Provide the (x, y) coordinate of the cell's center where the given text is located.  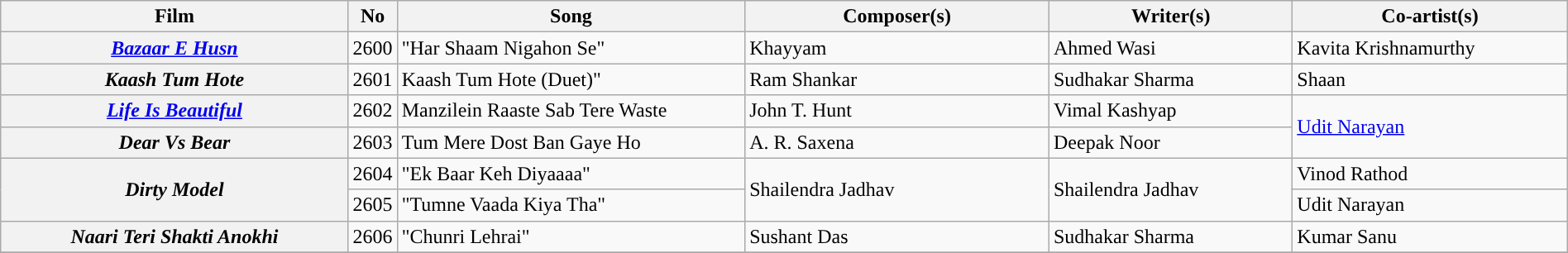
Naari Teri Shakti Anokhi (174, 236)
"Har Shaam Nigahon Se" (571, 48)
2605 (372, 205)
Ram Shankar (897, 79)
Kaash Tum Hote (Duet)" (571, 79)
2606 (372, 236)
Sushant Das (897, 236)
2603 (372, 142)
Manzilein Raaste Sab Tere Waste (571, 111)
Kaash Tum Hote (174, 79)
"Chunri Lehrai" (571, 236)
Vinod Rathod (1430, 174)
John T. Hunt (897, 111)
Song (571, 17)
Composer(s) (897, 17)
Shaan (1430, 79)
Writer(s) (1170, 17)
Film (174, 17)
Tum Mere Dost Ban Gaye Ho (571, 142)
Kavita Krishnamurthy (1430, 48)
A. R. Saxena (897, 142)
Dear Vs Bear (174, 142)
"Ek Baar Keh Diyaaaa" (571, 174)
Life Is Beautiful (174, 111)
"Tumne Vaada Kiya Tha" (571, 205)
Co-artist(s) (1430, 17)
Khayyam (897, 48)
Kumar Sanu (1430, 236)
2602 (372, 111)
Dirty Model (174, 189)
Ahmed Wasi (1170, 48)
2601 (372, 79)
Bazaar E Husn (174, 48)
2604 (372, 174)
Vimal Kashyap (1170, 111)
Deepak Noor (1170, 142)
No (372, 17)
2600 (372, 48)
